Find where the given text appears and provide that cell's center as [x, y] coordinate. 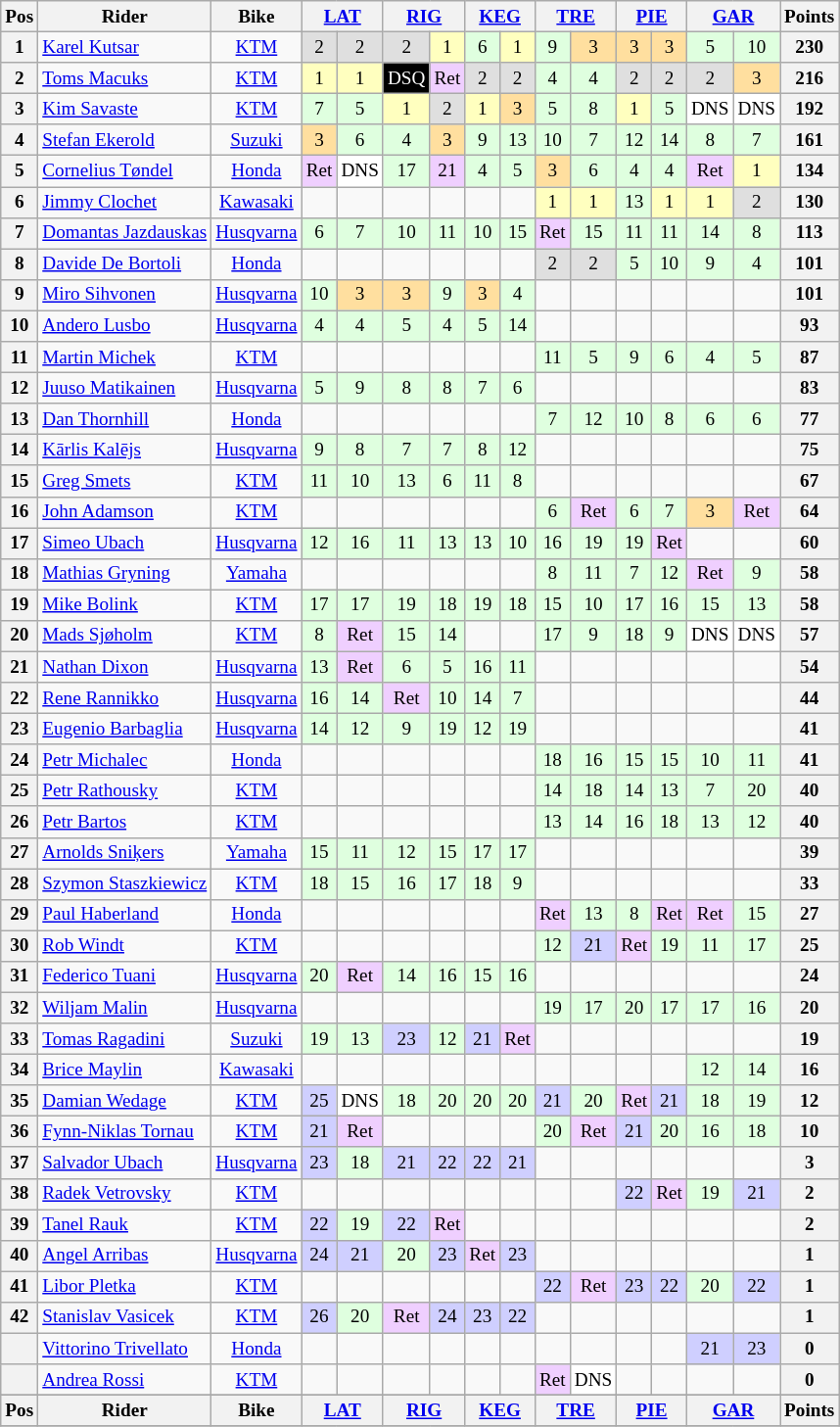
67 [810, 481]
57 [810, 636]
44 [810, 698]
Petr Rathousky [125, 791]
37 [20, 1163]
Mathias Gryning [125, 574]
134 [810, 171]
Eugenio Barbaglia [125, 729]
Libor Pletka [125, 1287]
32 [20, 1008]
Stefan Ekerold [125, 140]
93 [810, 326]
Kārlis Kalējs [125, 451]
Toms Macuks [125, 78]
Petr Michalec [125, 760]
113 [810, 233]
83 [810, 388]
75 [810, 451]
Dan Thornhill [125, 419]
Mike Bolink [125, 605]
Mads Sjøholm [125, 636]
Brice Maylin [125, 1070]
216 [810, 78]
230 [810, 47]
38 [20, 1194]
Damian Wedage [125, 1101]
Salvador Ubach [125, 1163]
Radek Vetrovsky [125, 1194]
130 [810, 202]
Andero Lusbo [125, 326]
60 [810, 543]
Szymon Staszkiewicz [125, 883]
35 [20, 1101]
77 [810, 419]
34 [20, 1070]
Miro Sihvonen [125, 295]
192 [810, 109]
Tomas Ragadini [125, 1039]
DSQ [406, 78]
Karel Kutsar [125, 47]
Greg Smets [125, 481]
Paul Haberland [125, 915]
54 [810, 667]
Domantas Jazdauskas [125, 233]
29 [20, 915]
Jimmy Clochet [125, 202]
Andrea Rossi [125, 1380]
Kim Savaste [125, 109]
Stanislav Vasicek [125, 1317]
36 [20, 1132]
Juuso Matikainen [125, 388]
31 [20, 976]
John Adamson [125, 512]
Rob Windt [125, 946]
Wiljam Malin [125, 1008]
Arnolds Sniķers [125, 853]
28 [20, 883]
Simeo Ubach [125, 543]
161 [810, 140]
30 [20, 946]
42 [20, 1317]
Martin Michek [125, 357]
64 [810, 512]
Angel Arribas [125, 1256]
Federico Tuani [125, 976]
Fynn-Niklas Tornau [125, 1132]
Tanel Rauk [125, 1225]
Rene Rannikko [125, 698]
Cornelius Tøndel [125, 171]
87 [810, 357]
Vittorino Trivellato [125, 1349]
Davide De Bortoli [125, 264]
Nathan Dixon [125, 667]
Petr Bartos [125, 822]
